Search for the cell housing the specified text and yield its [x, y] center coordinate. 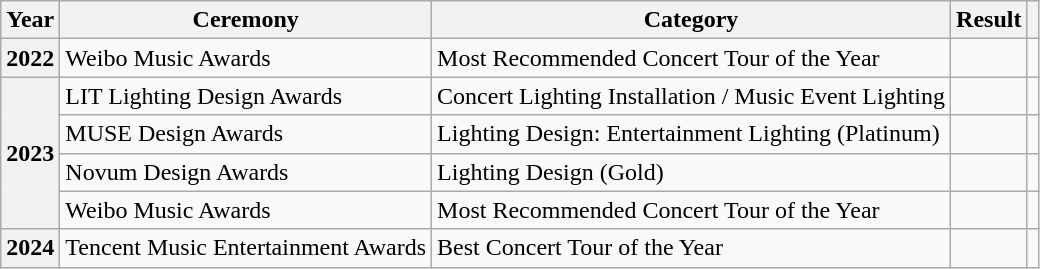
Lighting Design: Entertainment Lighting (Platinum) [692, 134]
Lighting Design (Gold) [692, 172]
Category [692, 20]
2024 [30, 248]
Tencent Music Entertainment Awards [246, 248]
Novum Design Awards [246, 172]
Year [30, 20]
MUSE Design Awards [246, 134]
Best Concert Tour of the Year [692, 248]
2022 [30, 58]
2023 [30, 153]
Ceremony [246, 20]
Concert Lighting Installation / Music Event Lighting [692, 96]
Result [989, 20]
LIT Lighting Design Awards [246, 96]
